Scan for the cell matching the given text and deliver its (X, Y) coordinate at center. 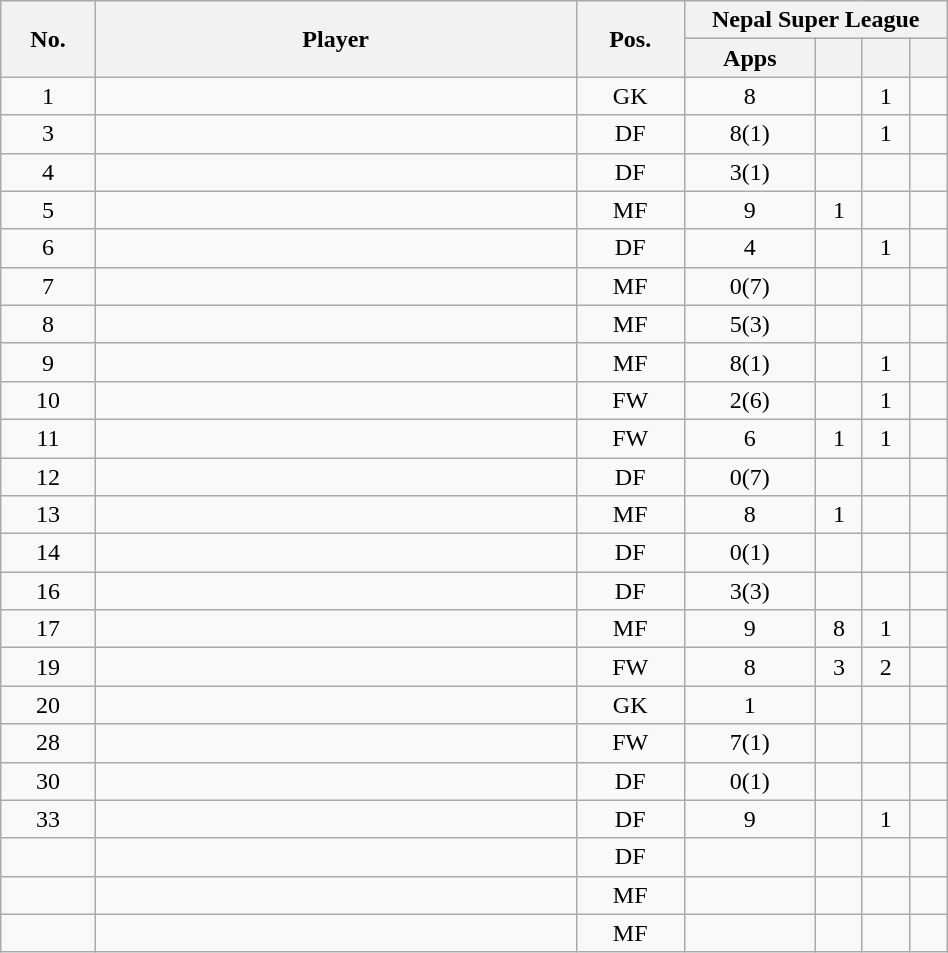
Player (336, 39)
2 (886, 667)
5 (48, 210)
No. (48, 39)
2(6) (750, 400)
14 (48, 553)
33 (48, 819)
20 (48, 705)
Nepal Super League (816, 20)
Pos. (630, 39)
12 (48, 477)
19 (48, 667)
Apps (750, 58)
10 (48, 400)
7(1) (750, 743)
7 (48, 286)
16 (48, 591)
30 (48, 781)
11 (48, 438)
3(3) (750, 591)
17 (48, 629)
5(3) (750, 324)
3(1) (750, 172)
13 (48, 515)
28 (48, 743)
